Detect which cell encompasses the target text, then output its (X, Y) center coordinate. 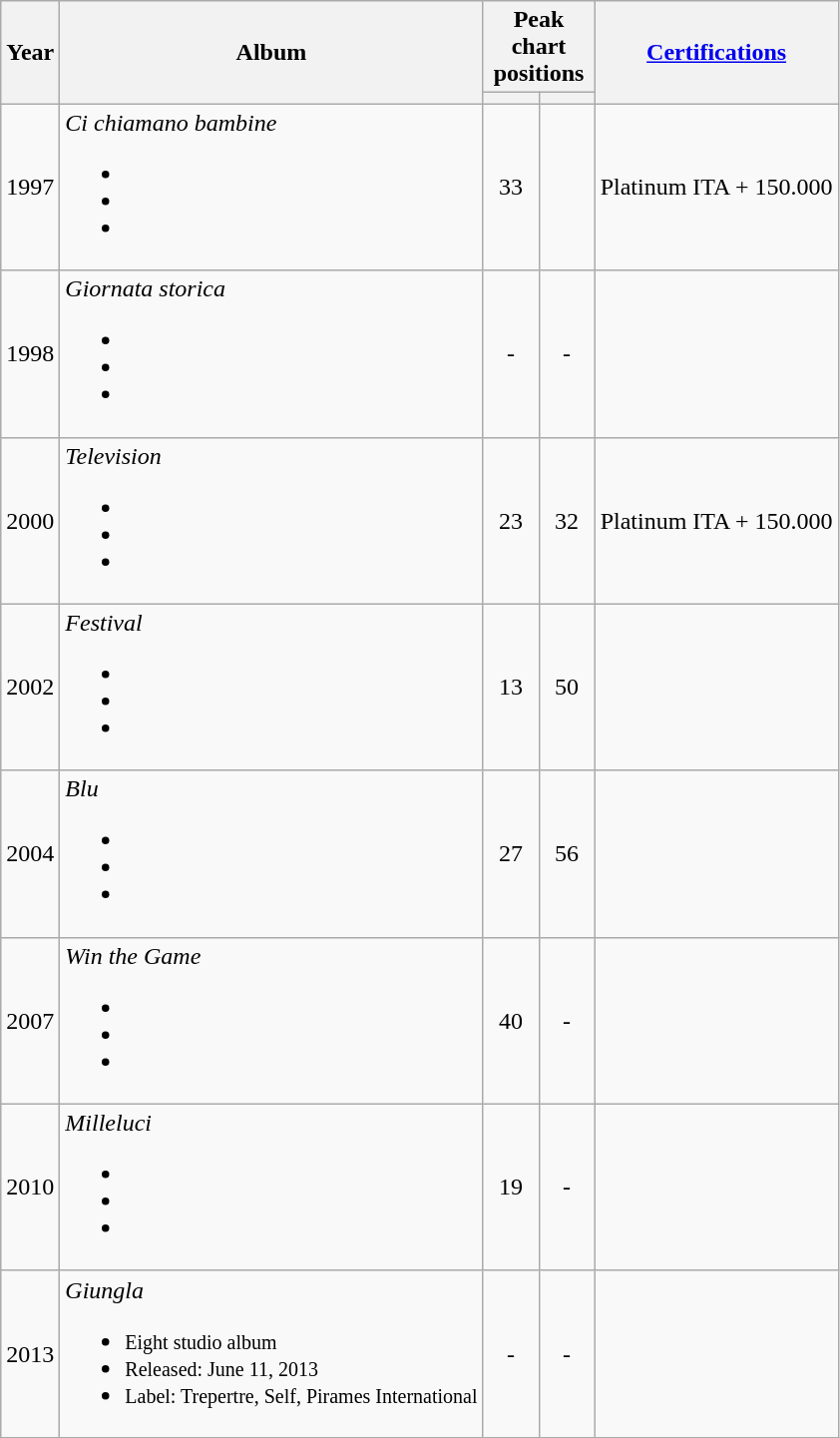
40 (511, 1020)
27 (511, 854)
Album (271, 52)
50 (567, 687)
Blu (271, 854)
Peak chart positions (539, 47)
2002 (30, 687)
Certifications (716, 52)
2013 (30, 1353)
2004 (30, 854)
Festival (271, 687)
23 (511, 521)
Giornata storica (271, 353)
GiunglaEight studio albumReleased: June 11, 2013Label: Trepertre, Self, Pirames International (271, 1353)
Win the Game (271, 1020)
Television (271, 521)
56 (567, 854)
32 (567, 521)
1997 (30, 188)
13 (511, 687)
2007 (30, 1020)
Year (30, 52)
2000 (30, 521)
33 (511, 188)
2010 (30, 1188)
Ci chiamano bambine (271, 188)
19 (511, 1188)
Milleluci (271, 1188)
1998 (30, 353)
